Scan for the cell matching the given text and deliver its [X, Y] coordinate at center. 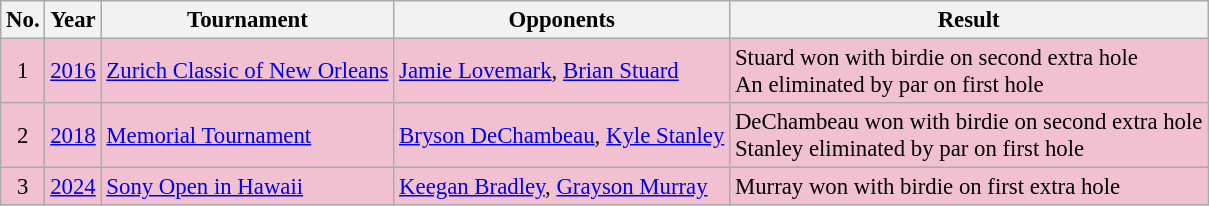
2018 [73, 136]
2 [23, 136]
Keegan Bradley, Grayson Murray [562, 187]
Tournament [248, 20]
2024 [73, 187]
No. [23, 20]
Murray won with birdie on first extra hole [969, 187]
DeChambeau won with birdie on second extra holeStanley eliminated by par on first hole [969, 136]
1 [23, 72]
Year [73, 20]
2016 [73, 72]
Opponents [562, 20]
Stuard won with birdie on second extra holeAn eliminated by par on first hole [969, 72]
Jamie Lovemark, Brian Stuard [562, 72]
Bryson DeChambeau, Kyle Stanley [562, 136]
3 [23, 187]
Result [969, 20]
Sony Open in Hawaii [248, 187]
Zurich Classic of New Orleans [248, 72]
Memorial Tournament [248, 136]
